Output the (x, y) coordinate of the center of the cell containing the given text.  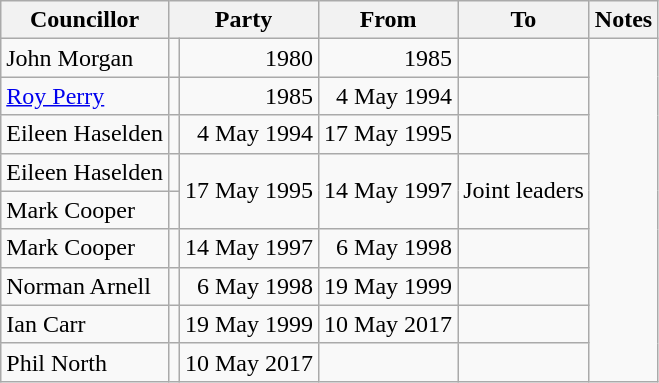
To (524, 20)
Notes (623, 20)
Joint leaders (524, 191)
1980 (248, 58)
Roy Perry (85, 96)
John Morgan (85, 58)
Phil North (85, 362)
Ian Carr (85, 324)
Party (243, 20)
Norman Arnell (85, 286)
From (388, 20)
Councillor (85, 20)
